Determine the (X, Y) coordinate at the center of the cell enclosing the given text.  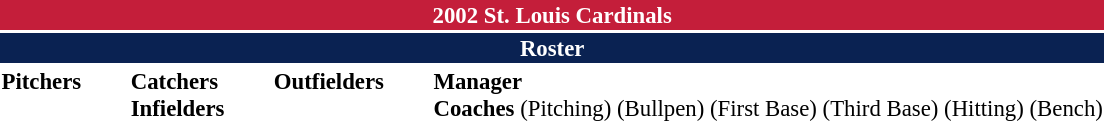
2002 St. Louis Cardinals (552, 15)
Roster (552, 48)
